Detect which cell encompasses the target text, then output its [X, Y] center coordinate. 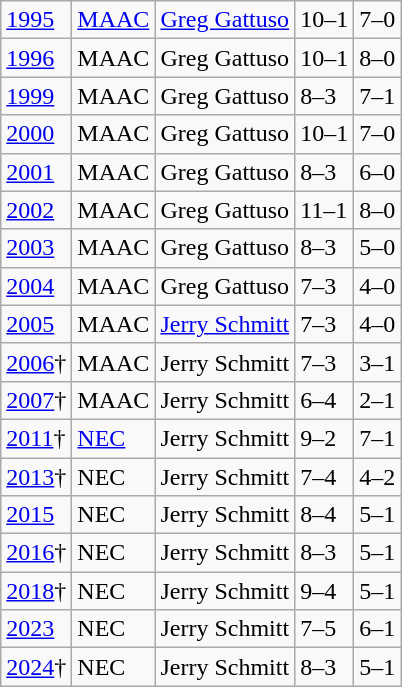
6–0 [378, 172]
2007† [36, 400]
2016† [36, 553]
1996 [36, 58]
9–2 [324, 438]
1995 [36, 20]
2015 [36, 515]
2001 [36, 172]
11–1 [324, 210]
1999 [36, 96]
2–1 [378, 400]
3–1 [378, 362]
2002 [36, 210]
2018† [36, 591]
2024† [36, 667]
9–4 [324, 591]
2000 [36, 134]
6–4 [324, 400]
2005 [36, 324]
2023 [36, 629]
2004 [36, 286]
2003 [36, 248]
4–2 [378, 477]
6–1 [378, 629]
5–0 [378, 248]
8–4 [324, 515]
7–4 [324, 477]
7–5 [324, 629]
2006† [36, 362]
2013† [36, 477]
2011† [36, 438]
